Output the (x, y) coordinate of the center of the cell containing the given text.  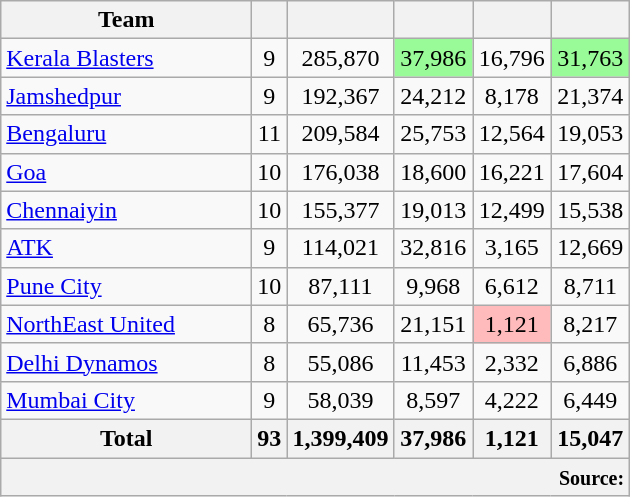
21,374 (590, 96)
Jamshedpur (126, 96)
18,600 (434, 172)
Mumbai City (126, 400)
11 (270, 134)
Team (126, 20)
4,222 (512, 400)
6,612 (512, 286)
25,753 (434, 134)
55,086 (340, 362)
6,449 (590, 400)
58,039 (340, 400)
8,711 (590, 286)
ATK (126, 248)
Chennaiyin (126, 210)
8,217 (590, 324)
Kerala Blasters (126, 58)
93 (270, 438)
21,151 (434, 324)
15,047 (590, 438)
12,499 (512, 210)
16,221 (512, 172)
12,669 (590, 248)
9,968 (434, 286)
17,604 (590, 172)
65,736 (340, 324)
31,763 (590, 58)
176,038 (340, 172)
1,399,409 (340, 438)
8,178 (512, 96)
3,165 (512, 248)
209,584 (340, 134)
285,870 (340, 58)
155,377 (340, 210)
87,111 (340, 286)
114,021 (340, 248)
Bengaluru (126, 134)
Total (126, 438)
Delhi Dynamos (126, 362)
24,212 (434, 96)
Pune City (126, 286)
2,332 (512, 362)
15,538 (590, 210)
32,816 (434, 248)
Source: (316, 477)
Goa (126, 172)
192,367 (340, 96)
12,564 (512, 134)
8,597 (434, 400)
19,013 (434, 210)
NorthEast United (126, 324)
16,796 (512, 58)
19,053 (590, 134)
6,886 (590, 362)
11,453 (434, 362)
